Capture the cell that displays the provided text and extract its [x, y] central coordinate. 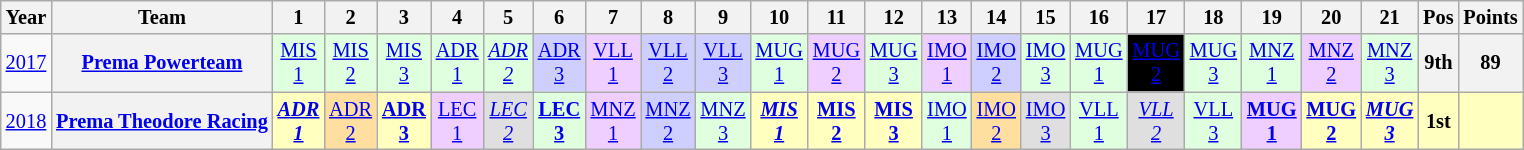
Prema Powerteam [162, 63]
Team [162, 17]
6 [560, 17]
Points [1490, 17]
LEC1 [458, 121]
Year [26, 17]
13 [946, 17]
1st [1438, 121]
14 [996, 17]
2017 [26, 63]
LEC3 [560, 121]
16 [1098, 17]
18 [1214, 17]
11 [836, 17]
20 [1331, 17]
LEC2 [508, 121]
1 [299, 17]
19 [1272, 17]
9 [724, 17]
7 [614, 17]
2 [350, 17]
3 [404, 17]
10 [778, 17]
21 [1390, 17]
2018 [26, 121]
9th [1438, 63]
89 [1490, 63]
5 [508, 17]
15 [1046, 17]
17 [1156, 17]
4 [458, 17]
12 [894, 17]
8 [668, 17]
Prema Theodore Racing [162, 121]
Pos [1438, 17]
